Return (X, Y) of the center of cell containing provided text 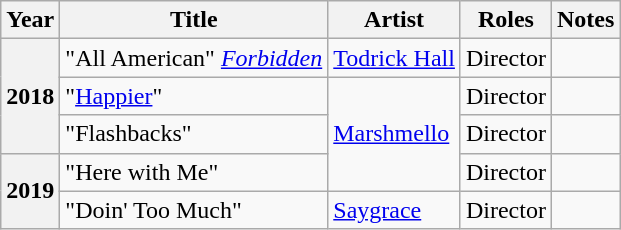
2018 (30, 96)
Todrick Hall (394, 58)
Roles (506, 20)
Notes (585, 20)
"Happier" (194, 96)
2019 (30, 191)
Artist (394, 20)
Saygrace (394, 210)
"Flashbacks" (194, 134)
"Doin' Too Much" (194, 210)
"Here with Me" (194, 172)
Marshmello (394, 134)
Year (30, 20)
Title (194, 20)
"All American" Forbidden (194, 58)
